Scan for the cell matching the given text and deliver its [x, y] coordinate at center. 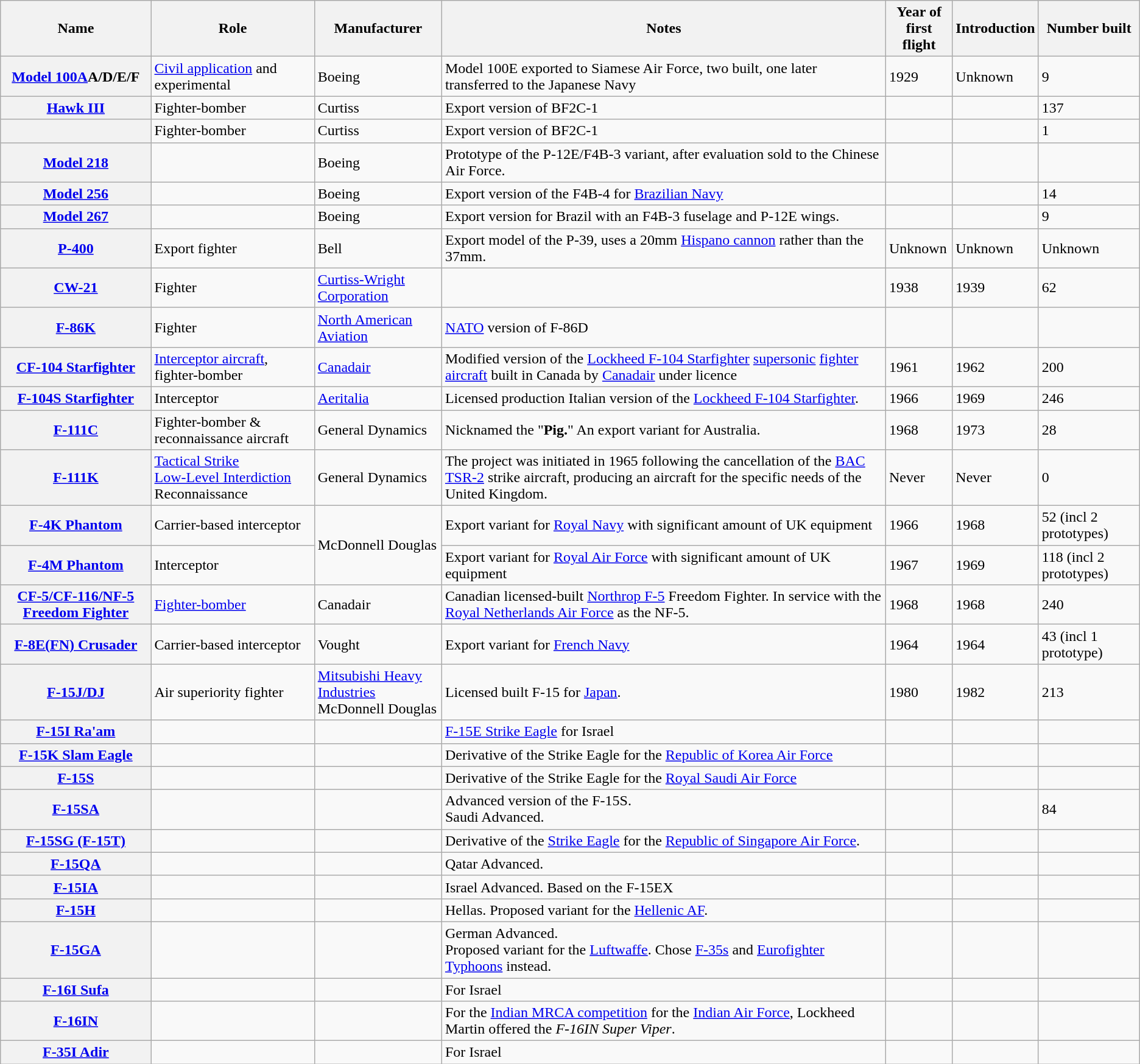
Derivative of the Strike Eagle for the Republic of Korea Air Force [664, 755]
137 [1089, 108]
F-15E Strike Eagle for Israel [664, 732]
F-15GA [76, 950]
Civil application and experimental [233, 77]
1929 [918, 77]
Israel Advanced. Based on the F-15EX [664, 887]
Derivative of the Strike Eagle for the Royal Saudi Air Force [664, 778]
246 [1089, 398]
F-104S Starfighter [76, 398]
Export version of the F4B-4 for Brazilian Navy [664, 194]
14 [1089, 194]
Canadian licensed-built Northrop F-5 Freedom Fighter. In service with the Royal Netherlands Air Force as the NF-5. [664, 605]
F-15QA [76, 864]
F-15S [76, 778]
Aeritalia [378, 398]
For the Indian MRCA competition for the Indian Air Force, Lockheed Martin offered the F-16IN Super Viper. [664, 1021]
Model 100AA/D/E/F [76, 77]
F-16IN [76, 1021]
NATO version of F-86D [664, 327]
Year offirst flight [918, 29]
Export version for Brazil with an F4B-3 fuselage and P-12E wings. [664, 217]
28 [1089, 430]
Model 100E exported to Siamese Air Force, two built, one later transferred to the Japanese Navy [664, 77]
Introduction [995, 29]
62 [1089, 287]
1982 [995, 692]
240 [1089, 605]
CF-104 Starfighter [76, 366]
F-4M Phantom [76, 565]
CW-21 [76, 287]
F-16I Sufa [76, 989]
Hellas. Proposed variant for the Hellenic AF. [664, 910]
Export model of the P-39, uses a 20mm Hispano cannon rather than the 37mm. [664, 248]
Name [76, 29]
F-15SA [76, 810]
1939 [995, 287]
1980 [918, 692]
CF-5/CF-116/NF-5 Freedom Fighter [76, 605]
Interceptor aircraft, fighter-bomber [233, 366]
213 [1089, 692]
Role [233, 29]
1962 [995, 366]
Number built [1089, 29]
Mitsubishi Heavy IndustriesMcDonnell Douglas [378, 692]
Qatar Advanced. [664, 864]
Export fighter [233, 248]
43 (incl 1 prototype) [1089, 644]
F-111C [76, 430]
Prototype of the P-12E/F4B-3 variant, after evaluation sold to the Chinese Air Force. [664, 162]
Derivative of the Strike Eagle for the Republic of Singapore Air Force. [664, 841]
84 [1089, 810]
F-86K [76, 327]
Model 256 [76, 194]
Export variant for French Navy [664, 644]
Model 267 [76, 217]
Tactical StrikeLow-Level InterdictionReconnaissance [233, 478]
F-8E(FN) Crusader [76, 644]
Curtiss-Wright Corporation [378, 287]
Licensed built F-15 for Japan. [664, 692]
Air superiority fighter [233, 692]
52 (incl 2 prototypes) [1089, 526]
200 [1089, 366]
F-15SG (F-15T) [76, 841]
F-35I Adir [76, 1052]
F-15I Ra'am [76, 732]
1973 [995, 430]
F-15K Slam Eagle [76, 755]
Modified version of the Lockheed F-104 Starfighter supersonic fighter aircraft built in Canada by Canadair under licence [664, 366]
1967 [918, 565]
Bell [378, 248]
Licensed production Italian version of the Lockheed F-104 Starfighter. [664, 398]
F-111K [76, 478]
Hawk III [76, 108]
F-15J/DJ [76, 692]
Export variant for Royal Air Force with significant amount of UK equipment [664, 565]
Notes [664, 29]
1961 [918, 366]
Nicknamed the "Pig." An export variant for Australia. [664, 430]
1 [1089, 131]
North American Aviation [378, 327]
F-15IA [76, 887]
Fighter-bomber & reconnaissance aircraft [233, 430]
Model 218 [76, 162]
Vought [378, 644]
1938 [918, 287]
F-4K Phantom [76, 526]
Manufacturer [378, 29]
F-15H [76, 910]
McDonnell Douglas [378, 545]
0 [1089, 478]
German Advanced.Proposed variant for the Luftwaffe. Chose F-35s and Eurofighter Typhoons instead. [664, 950]
Advanced version of the F-15S.Saudi Advanced. [664, 810]
P-400 [76, 248]
118 (incl 2 prototypes) [1089, 565]
Export variant for Royal Navy with significant amount of UK equipment [664, 526]
